Detect which cell encompasses the target text, then output its (x, y) center coordinate. 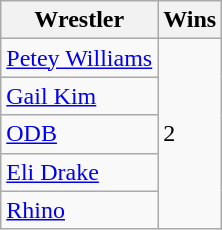
Wins (190, 20)
Rhino (80, 210)
Gail Kim (80, 96)
Petey Williams (80, 58)
2 (190, 134)
ODB (80, 134)
Wrestler (80, 20)
Eli Drake (80, 172)
